Provide the (X, Y) coordinate of the cell's center where the given text is located.  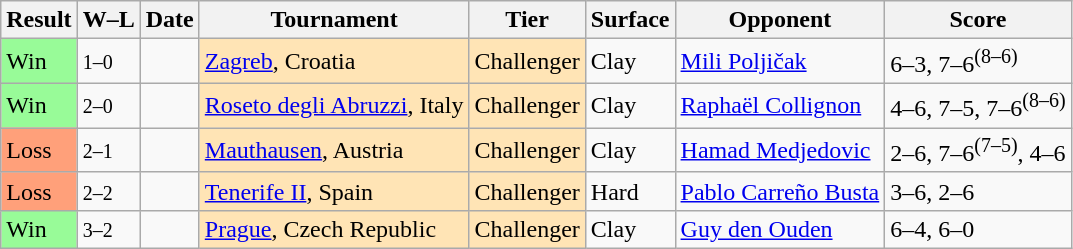
Zagreb, Croatia (334, 62)
2–6, 7–6(7–5), 4–6 (978, 150)
Tournament (334, 20)
3–6, 2–6 (978, 191)
W–L (108, 20)
Pablo Carreño Busta (780, 191)
Hard (630, 191)
Hamad Medjedovic (780, 150)
4–6, 7–5, 7–6(8–6) (978, 106)
Raphaël Collignon (780, 106)
6–3, 7–6(8–6) (978, 62)
6–4, 6–0 (978, 230)
Tier (527, 20)
Date (170, 20)
2–1 (108, 150)
Prague, Czech Republic (334, 230)
Guy den Ouden (780, 230)
3–2 (108, 230)
2–0 (108, 106)
Tenerife II, Spain (334, 191)
Roseto degli Abruzzi, Italy (334, 106)
Mauthausen, Austria (334, 150)
Opponent (780, 20)
2–2 (108, 191)
Score (978, 20)
1–0 (108, 62)
Mili Poljičak (780, 62)
Result (39, 20)
Surface (630, 20)
